Scan for the cell matching the given text and deliver its [X, Y] coordinate at center. 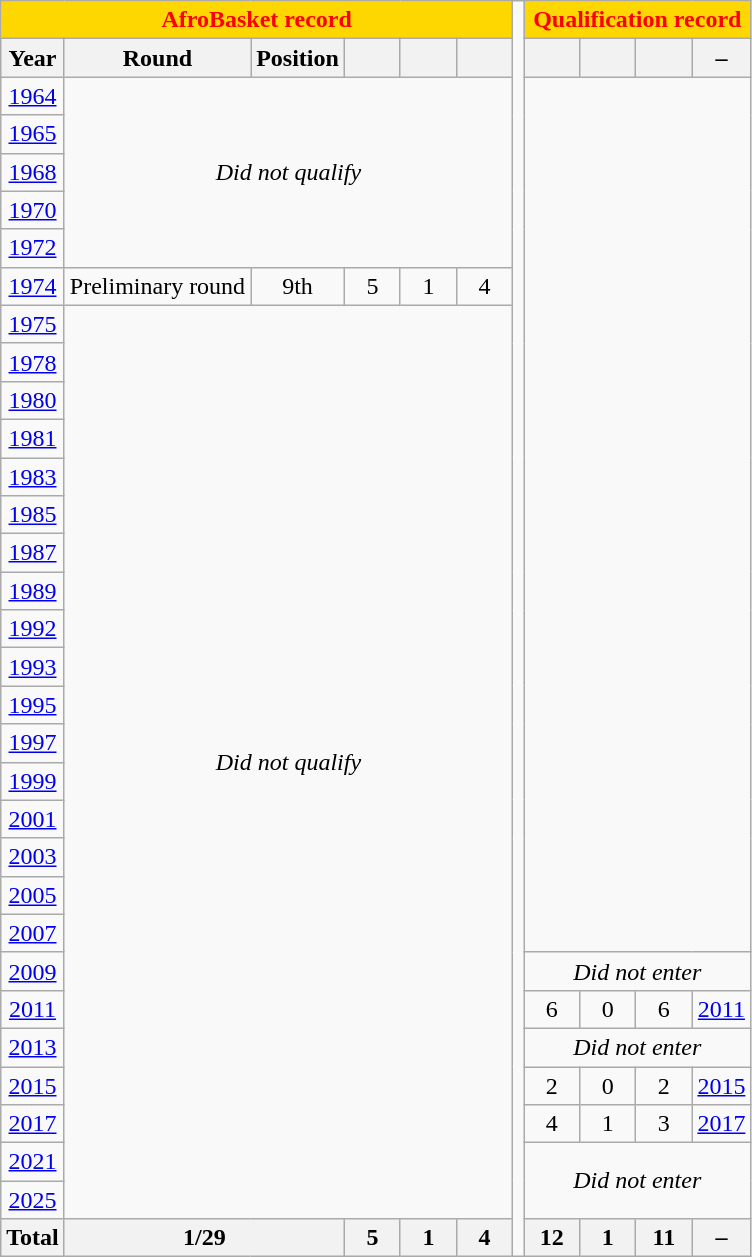
1970 [33, 210]
1987 [33, 553]
1964 [33, 96]
1978 [33, 362]
1992 [33, 629]
Total [33, 1238]
1972 [33, 248]
1983 [33, 477]
1981 [33, 438]
3 [664, 1124]
Round [157, 58]
1989 [33, 591]
1965 [33, 134]
1968 [33, 172]
Preliminary round [157, 286]
2005 [33, 895]
1985 [33, 515]
1995 [33, 705]
11 [664, 1238]
2001 [33, 819]
1999 [33, 781]
Year [33, 58]
1974 [33, 286]
Position [298, 58]
1997 [33, 743]
AfroBasket record [257, 20]
1980 [33, 400]
12 [552, 1238]
2021 [33, 1162]
2025 [33, 1200]
2013 [33, 1047]
1/29 [204, 1238]
2003 [33, 857]
1993 [33, 667]
Qualification record [638, 20]
2009 [33, 971]
1975 [33, 324]
9th [298, 286]
2007 [33, 933]
